Extract the (X, Y) coordinate from the center of the cell holding the provided text.  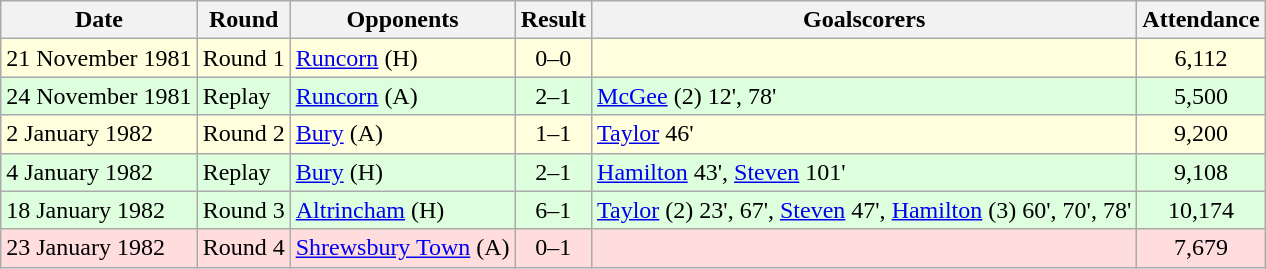
Round 2 (244, 134)
Opponents (402, 20)
5,500 (1201, 96)
0–0 (553, 58)
Taylor 46' (864, 134)
Altrincham (H) (402, 210)
Runcorn (A) (402, 96)
9,108 (1201, 172)
0–1 (553, 248)
Round 4 (244, 248)
Goalscorers (864, 20)
2 January 1982 (99, 134)
Taylor (2) 23', 67', Steven 47', Hamilton (3) 60', 70', 78' (864, 210)
Bury (A) (402, 134)
Date (99, 20)
Attendance (1201, 20)
24 November 1981 (99, 96)
Result (553, 20)
21 November 1981 (99, 58)
23 January 1982 (99, 248)
10,174 (1201, 210)
Shrewsbury Town (A) (402, 248)
1–1 (553, 134)
Bury (H) (402, 172)
7,679 (1201, 248)
6–1 (553, 210)
4 January 1982 (99, 172)
Hamilton 43', Steven 101' (864, 172)
Round (244, 20)
18 January 1982 (99, 210)
Round 1 (244, 58)
6,112 (1201, 58)
Runcorn (H) (402, 58)
9,200 (1201, 134)
McGee (2) 12', 78' (864, 96)
Round 3 (244, 210)
